Provide the (x, y) coordinate of the cell's center where the given text is located.  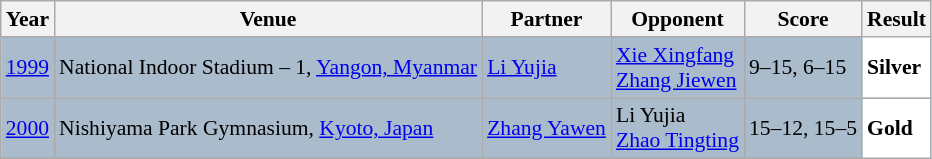
Venue (268, 19)
9–15, 6–15 (803, 68)
Opponent (678, 19)
Nishiyama Park Gymnasium, Kyoto, Japan (268, 128)
Li Yujia (546, 68)
Silver (896, 68)
Xie Xingfang Zhang Jiewen (678, 68)
National Indoor Stadium – 1, Yangon, Myanmar (268, 68)
Result (896, 19)
15–12, 15–5 (803, 128)
Year (28, 19)
Score (803, 19)
Partner (546, 19)
1999 (28, 68)
2000 (28, 128)
Gold (896, 128)
Zhang Yawen (546, 128)
Li Yujia Zhao Tingting (678, 128)
